Return [X, Y] of the center of cell containing provided text 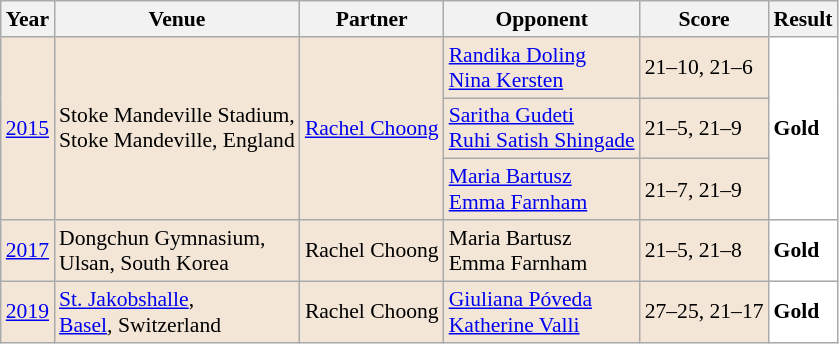
21–5, 21–9 [704, 128]
St. Jakobshalle,Basel, Switzerland [177, 312]
Result [804, 19]
Year [28, 19]
Randika Doling Nina Kersten [542, 68]
Saritha Gudeti Ruhi Satish Shingade [542, 128]
2017 [28, 250]
Dongchun Gymnasium,Ulsan, South Korea [177, 250]
Score [704, 19]
2019 [28, 312]
27–25, 21–17 [704, 312]
2015 [28, 128]
21–5, 21–8 [704, 250]
Stoke Mandeville Stadium,Stoke Mandeville, England [177, 128]
Partner [372, 19]
Opponent [542, 19]
Giuliana Póveda Katherine Valli [542, 312]
21–10, 21–6 [704, 68]
21–7, 21–9 [704, 190]
Venue [177, 19]
